Pinpoint the cell where the given text exists, returning its [x, y] midpoint coordinate. 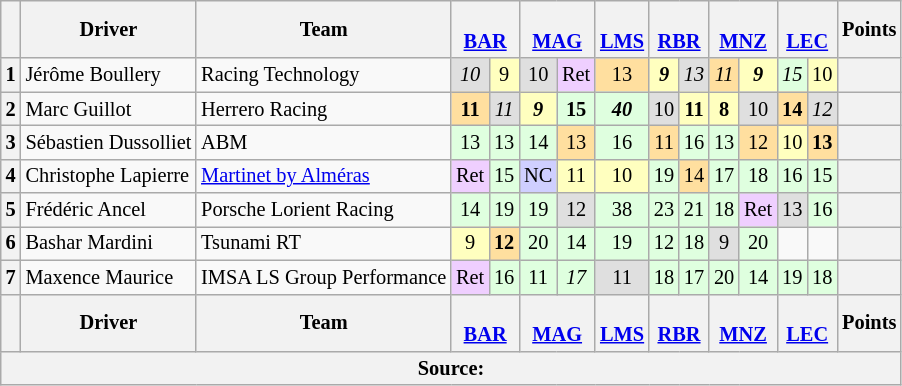
1 [11, 75]
Porsche Lorient Racing [324, 210]
5 [11, 210]
Source: [452, 368]
Sébastien Dussolliet [109, 142]
7 [11, 277]
Christophe Lapierre [109, 176]
Jérôme Boullery [109, 75]
Racing Technology [324, 75]
21 [694, 210]
Tsunami RT [324, 243]
38 [622, 210]
Maxence Maurice [109, 277]
NC [538, 176]
4 [11, 176]
Martinet by Alméras [324, 176]
Frédéric Ancel [109, 210]
IMSA LS Group Performance [324, 277]
Marc Guillot [109, 109]
3 [11, 142]
Herrero Racing [324, 109]
6 [11, 243]
ABM [324, 142]
2 [11, 109]
23 [664, 210]
8 [724, 109]
40 [622, 109]
Bashar Mardini [109, 243]
